Determine the [X, Y] coordinate at the center of the cell enclosing the given text.  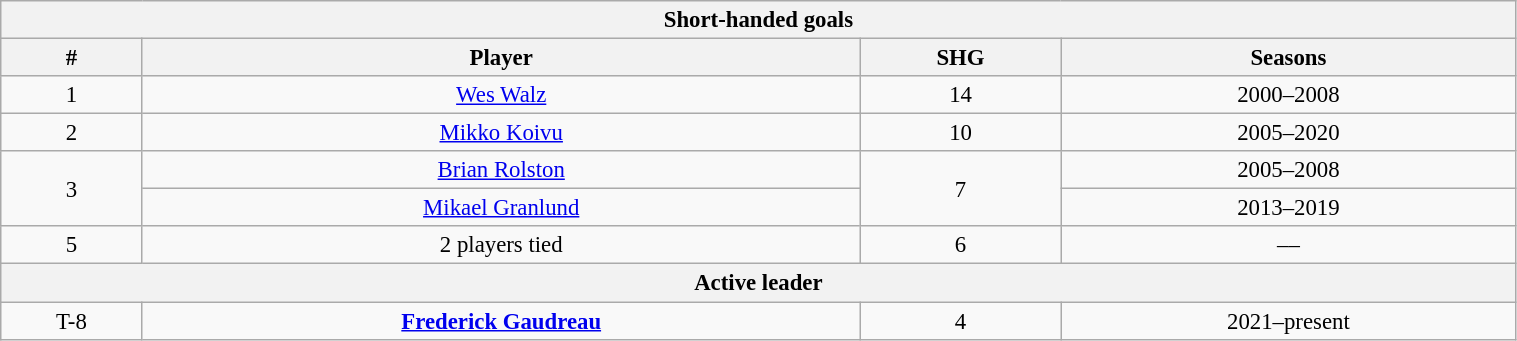
2000–2008 [1288, 95]
2 [72, 133]
T-8 [72, 321]
7 [960, 188]
2005–2020 [1288, 133]
4 [960, 321]
Mikael Granlund [501, 208]
–– [1288, 245]
6 [960, 245]
5 [72, 245]
Brian Rolston [501, 170]
# [72, 58]
1 [72, 95]
10 [960, 133]
Frederick Gaudreau [501, 321]
2021–present [1288, 321]
2 players tied [501, 245]
2013–2019 [1288, 208]
Player [501, 58]
14 [960, 95]
Active leader [758, 283]
Short-handed goals [758, 20]
SHG [960, 58]
3 [72, 188]
Seasons [1288, 58]
2005–2008 [1288, 170]
Wes Walz [501, 95]
Mikko Koivu [501, 133]
